Output the (X, Y) coordinate of the center of the cell containing the given text.  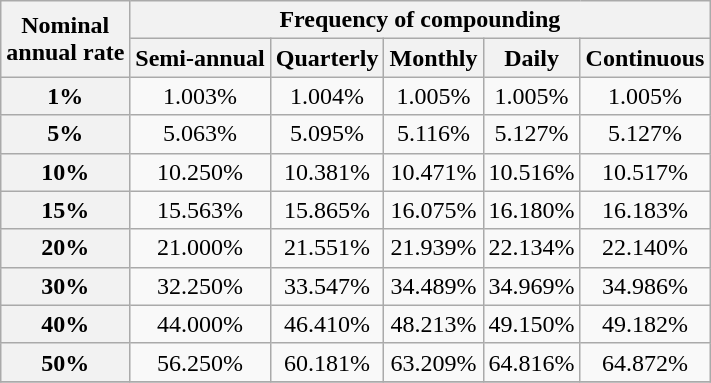
22.134% (532, 248)
30% (66, 286)
16.075% (434, 210)
Frequency of compounding (420, 20)
21.939% (434, 248)
5.095% (327, 134)
16.183% (645, 210)
40% (66, 324)
15.563% (200, 210)
5.116% (434, 134)
21.000% (200, 248)
10.516% (532, 172)
44.000% (200, 324)
10.381% (327, 172)
33.547% (327, 286)
21.551% (327, 248)
63.209% (434, 362)
32.250% (200, 286)
15% (66, 210)
Daily (532, 58)
Semi-annual (200, 58)
34.969% (532, 286)
64.872% (645, 362)
5.063% (200, 134)
20% (66, 248)
Monthly (434, 58)
10% (66, 172)
1.003% (200, 96)
10.250% (200, 172)
10.517% (645, 172)
34.489% (434, 286)
1.004% (327, 96)
10.471% (434, 172)
16.180% (532, 210)
49.182% (645, 324)
Continuous (645, 58)
50% (66, 362)
49.150% (532, 324)
5% (66, 134)
60.181% (327, 362)
22.140% (645, 248)
56.250% (200, 362)
46.410% (327, 324)
15.865% (327, 210)
Nominalannual rate (66, 39)
34.986% (645, 286)
1% (66, 96)
Quarterly (327, 58)
48.213% (434, 324)
64.816% (532, 362)
